Output the (X, Y) coordinate of the center of the cell containing the given text.  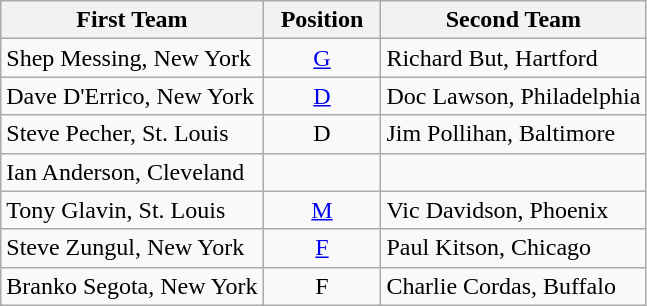
Steve Zungul, New York (132, 248)
Dave D'Errico, New York (132, 96)
Jim Pollihan, Baltimore (514, 134)
Richard But, Hartford (514, 58)
Shep Messing, New York (132, 58)
Paul Kitson, Chicago (514, 248)
Ian Anderson, Cleveland (132, 172)
First Team (132, 20)
Branko Segota, New York (132, 286)
Charlie Cordas, Buffalo (514, 286)
M (322, 210)
Tony Glavin, St. Louis (132, 210)
Doc Lawson, Philadelphia (514, 96)
Position (322, 20)
Steve Pecher, St. Louis (132, 134)
G (322, 58)
Vic Davidson, Phoenix (514, 210)
Second Team (514, 20)
